For the text-containing cell, return its midpoint in (X, Y) coordinate format. 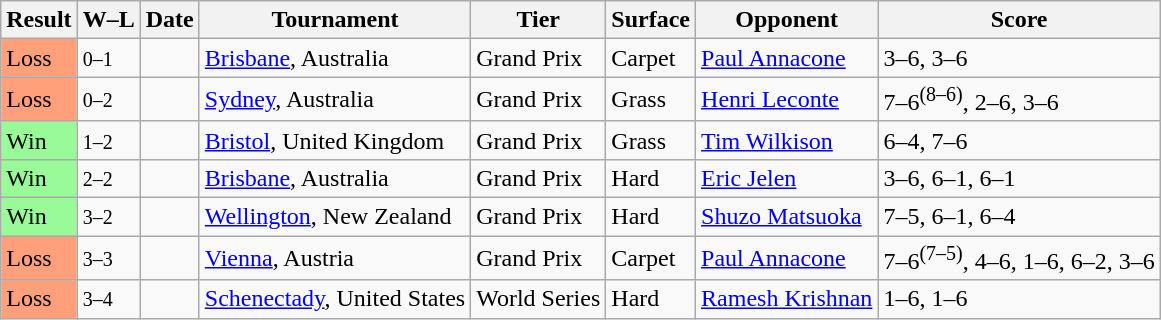
Wellington, New Zealand (334, 217)
Sydney, Australia (334, 100)
Henri Leconte (787, 100)
Tier (538, 20)
Ramesh Krishnan (787, 299)
Shuzo Matsuoka (787, 217)
3–4 (108, 299)
Opponent (787, 20)
3–2 (108, 217)
1–6, 1–6 (1019, 299)
Tim Wilkison (787, 140)
Score (1019, 20)
Vienna, Austria (334, 258)
Tournament (334, 20)
2–2 (108, 178)
7–6(8–6), 2–6, 3–6 (1019, 100)
3–6, 3–6 (1019, 58)
Eric Jelen (787, 178)
6–4, 7–6 (1019, 140)
3–3 (108, 258)
1–2 (108, 140)
Bristol, United Kingdom (334, 140)
0–1 (108, 58)
Result (39, 20)
World Series (538, 299)
7–6(7–5), 4–6, 1–6, 6–2, 3–6 (1019, 258)
0–2 (108, 100)
W–L (108, 20)
3–6, 6–1, 6–1 (1019, 178)
Schenectady, United States (334, 299)
7–5, 6–1, 6–4 (1019, 217)
Surface (651, 20)
Date (170, 20)
